Find where the given text appears and provide that cell's center as [X, Y] coordinate. 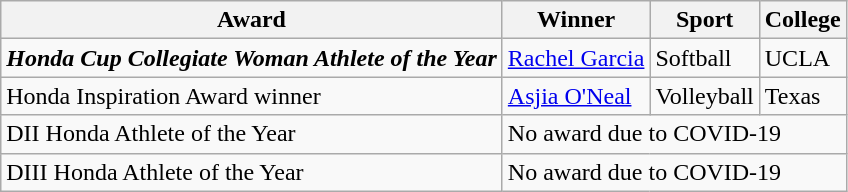
DIII Honda Athlete of the Year [252, 172]
Sport [704, 20]
UCLA [802, 58]
Honda Cup Collegiate Woman Athlete of the Year [252, 58]
Winner [576, 20]
College [802, 20]
Award [252, 20]
Asjia O'Neal [576, 96]
Texas [802, 96]
DII Honda Athlete of the Year [252, 134]
Honda Inspiration Award winner [252, 96]
Volleyball [704, 96]
Softball [704, 58]
Rachel Garcia [576, 58]
